Pinpoint the cell where the given text exists, returning its [X, Y] midpoint coordinate. 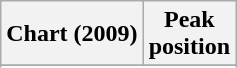
Chart (2009) [72, 34]
Peakposition [189, 34]
